Determine the [X, Y] coordinate at the center of the cell enclosing the given text.  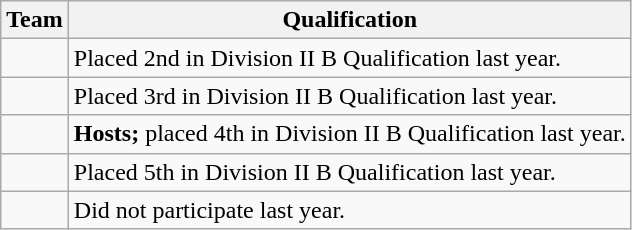
Did not participate last year. [350, 210]
Placed 5th in Division II B Qualification last year. [350, 172]
Hosts; placed 4th in Division II B Qualification last year. [350, 134]
Placed 3rd in Division II B Qualification last year. [350, 96]
Team [35, 20]
Qualification [350, 20]
Placed 2nd in Division II B Qualification last year. [350, 58]
